Identify which cell holds the provided text, then report its [X, Y] central coordinate. 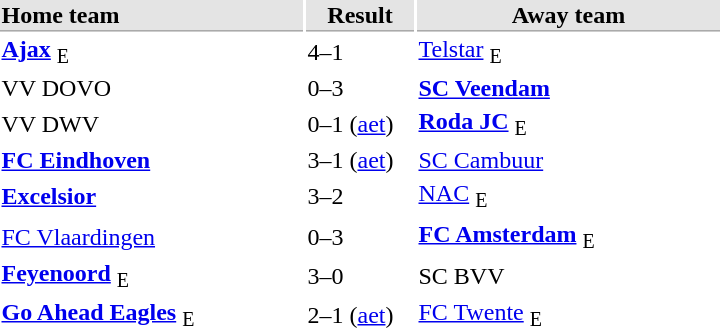
0–1 (aet) [360, 125]
SC BVV [568, 276]
4–1 [360, 52]
NAC E [568, 197]
FC Eindhoven [152, 161]
3–0 [360, 276]
Ajax E [152, 52]
Excelsior [152, 197]
Roda JC E [568, 125]
3–2 [360, 197]
Home team [152, 16]
FC Amsterdam E [568, 236]
Result [360, 16]
SC Cambuur [568, 161]
Away team [568, 16]
SC Veendam [568, 89]
Feyenoord E [152, 276]
VV DOVO [152, 89]
FC Vlaardingen [152, 236]
3–1 (aet) [360, 161]
VV DWV [152, 125]
Telstar E [568, 52]
